Return (x, y) of the center of cell containing provided text 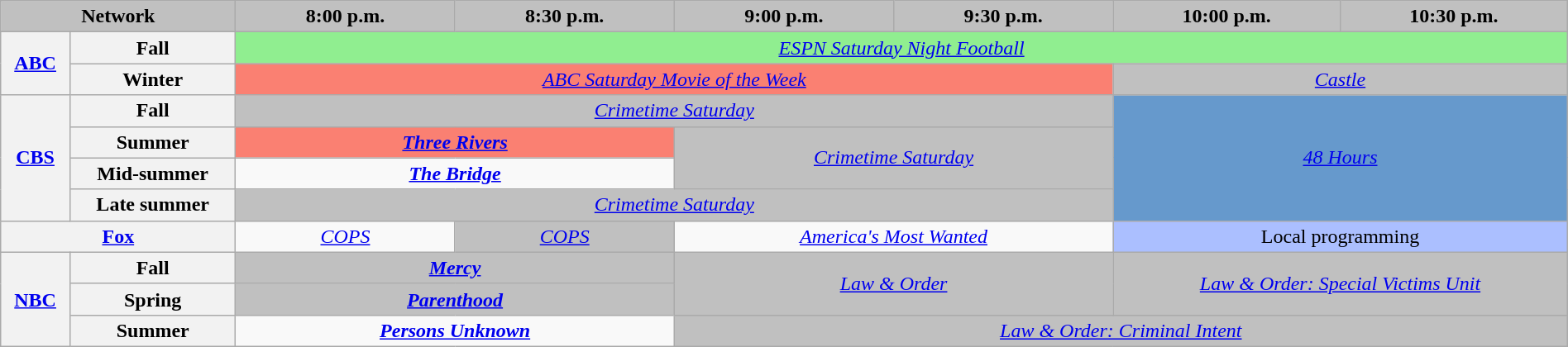
Mercy (455, 268)
ABC (36, 64)
America's Most Wanted (893, 236)
9:30 p.m. (1004, 17)
10:30 p.m. (1454, 17)
Spring (152, 299)
Law & Order (893, 283)
CBS (36, 158)
Winter (152, 79)
Parenthood (455, 299)
48 Hours (1340, 158)
Late summer (152, 205)
9:00 p.m. (784, 17)
Three Rivers (455, 142)
Network (118, 17)
ABC Saturday Movie of the Week (675, 79)
Persons Unknown (455, 330)
Castle (1340, 79)
8:00 p.m. (346, 17)
NBC (36, 299)
The Bridge (455, 173)
8:30 p.m. (564, 17)
Local programming (1340, 236)
Fox (118, 236)
Law & Order: Criminal Intent (1121, 330)
ESPN Saturday Night Football (901, 48)
Law & Order: Special Victims Unit (1340, 283)
10:00 p.m. (1227, 17)
Mid-summer (152, 173)
